Detect which cell encompasses the target text, then output its (x, y) center coordinate. 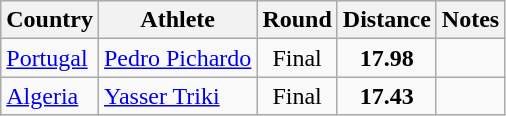
Portugal (50, 58)
Athlete (177, 20)
Country (50, 20)
Notes (470, 20)
Pedro Pichardo (177, 58)
Algeria (50, 96)
Round (297, 20)
Yasser Triki (177, 96)
Distance (386, 20)
17.43 (386, 96)
17.98 (386, 58)
